Scan for the cell matching the given text and deliver its (x, y) coordinate at center. 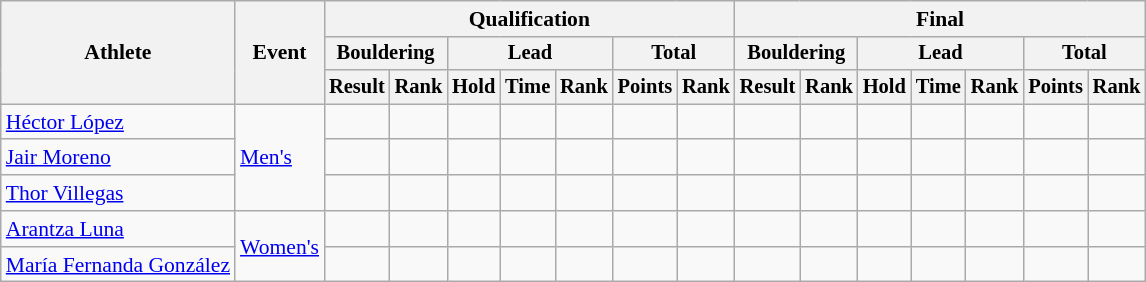
Arantza Luna (118, 229)
Athlete (118, 52)
Final (940, 19)
Men's (280, 158)
Héctor López (118, 122)
Thor Villegas (118, 193)
Qualification (530, 19)
Women's (280, 246)
Event (280, 52)
Jair Moreno (118, 158)
